From the cell containing the given text, extract its center point as [X, Y] coordinate. 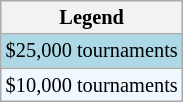
Legend [92, 17]
$10,000 tournaments [92, 85]
$25,000 tournaments [92, 51]
